Extract the (X, Y) coordinate from the center of the cell holding the provided text.  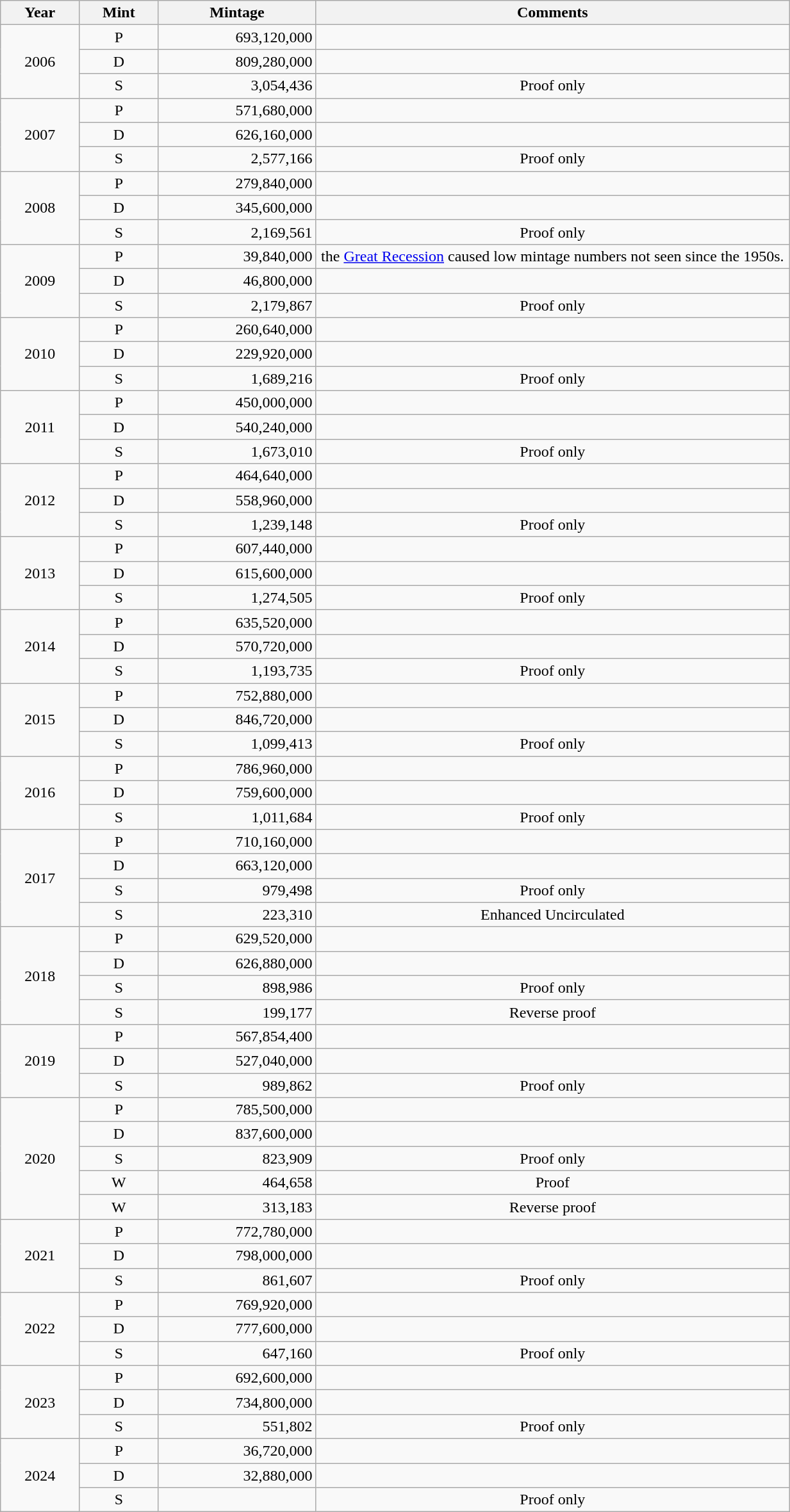
540,240,000 (237, 427)
345,600,000 (237, 207)
979,498 (237, 890)
2024 (40, 1475)
837,600,000 (237, 1134)
260,640,000 (237, 330)
809,280,000 (237, 61)
567,854,400 (237, 1036)
846,720,000 (237, 720)
Comments (552, 13)
223,310 (237, 915)
46,800,000 (237, 280)
1,011,684 (237, 817)
527,040,000 (237, 1061)
2022 (40, 1329)
Year (40, 13)
629,520,000 (237, 939)
2012 (40, 500)
2018 (40, 975)
2011 (40, 427)
39,840,000 (237, 256)
823,909 (237, 1158)
607,440,000 (237, 549)
989,862 (237, 1085)
615,600,000 (237, 573)
2017 (40, 878)
2006 (40, 61)
752,880,000 (237, 695)
710,160,000 (237, 841)
2,169,561 (237, 232)
635,520,000 (237, 622)
558,960,000 (237, 500)
the Great Recession caused low mintage numbers not seen since the 1950s. (552, 256)
2009 (40, 280)
2023 (40, 1402)
769,920,000 (237, 1305)
692,600,000 (237, 1378)
450,000,000 (237, 403)
2007 (40, 134)
2021 (40, 1256)
2,179,867 (237, 305)
663,120,000 (237, 866)
Enhanced Uncirculated (552, 915)
2010 (40, 354)
2,577,166 (237, 159)
785,500,000 (237, 1110)
1,689,216 (237, 378)
734,800,000 (237, 1402)
Mint (119, 13)
2019 (40, 1061)
1,193,735 (237, 671)
1,673,010 (237, 451)
32,880,000 (237, 1475)
2020 (40, 1158)
786,960,000 (237, 768)
2013 (40, 573)
229,920,000 (237, 354)
570,720,000 (237, 646)
2014 (40, 646)
1,274,505 (237, 597)
626,880,000 (237, 963)
199,177 (237, 1012)
693,120,000 (237, 37)
36,720,000 (237, 1451)
1,099,413 (237, 744)
2015 (40, 719)
777,600,000 (237, 1329)
772,780,000 (237, 1232)
464,658 (237, 1183)
279,840,000 (237, 183)
Mintage (237, 13)
647,160 (237, 1353)
759,600,000 (237, 793)
313,183 (237, 1207)
2008 (40, 207)
1,239,148 (237, 524)
464,640,000 (237, 476)
861,607 (237, 1280)
Proof (552, 1183)
571,680,000 (237, 110)
3,054,436 (237, 86)
798,000,000 (237, 1256)
2016 (40, 793)
626,160,000 (237, 134)
551,802 (237, 1426)
898,986 (237, 988)
